Output the (x, y) coordinate of the center of the cell containing the given text.  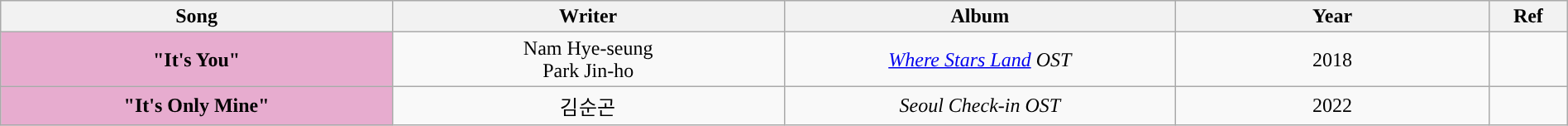
Where Stars Land OST (980, 60)
Year (1333, 17)
Seoul Check-in OST (980, 106)
2022 (1333, 106)
Nam Hye-seungPark Jin-ho (588, 60)
Writer (588, 17)
"It's You" (197, 60)
Song (197, 17)
Ref (1528, 17)
Album (980, 17)
"It's Only Mine" (197, 106)
2018 (1333, 60)
김순곤 (588, 106)
